Capture the cell that displays the provided text and extract its (X, Y) central coordinate. 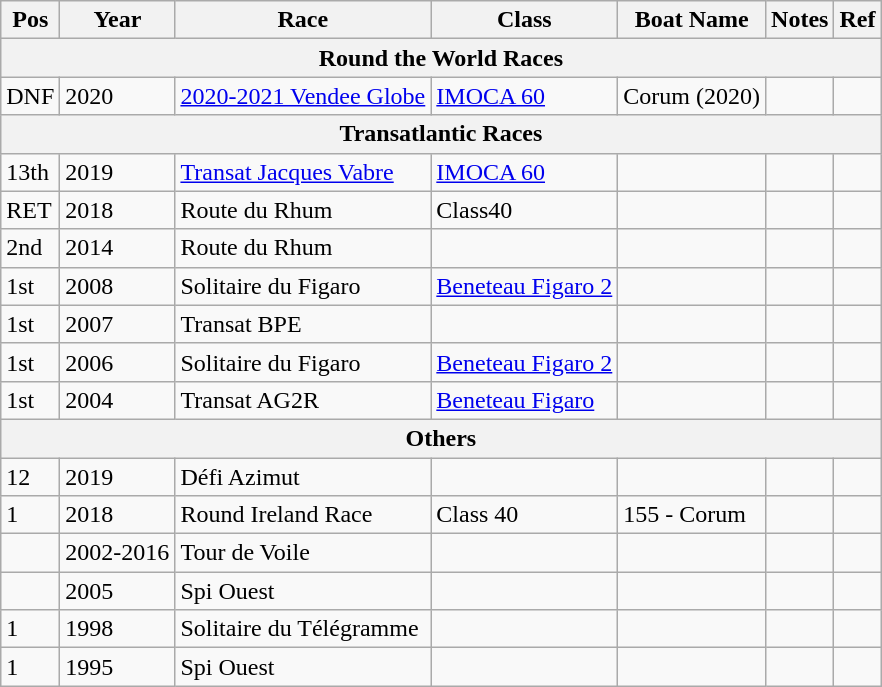
Round the World Races (441, 58)
13th (30, 172)
2005 (118, 591)
Class40 (524, 210)
1998 (118, 629)
Corum (2020) (692, 96)
Race (303, 20)
Transatlantic Races (441, 134)
Pos (30, 20)
12 (30, 477)
Transat Jacques Vabre (303, 172)
Class (524, 20)
Tour de Voile (303, 553)
Boat Name (692, 20)
2020 (118, 96)
Beneteau Figaro (524, 400)
Défi Azimut (303, 477)
2006 (118, 362)
Transat AG2R (303, 400)
2nd (30, 248)
DNF (30, 96)
2020-2021 Vendee Globe (303, 96)
2014 (118, 248)
2002-2016 (118, 553)
Ref (858, 20)
Others (441, 438)
Notes (800, 20)
Transat BPE (303, 324)
2008 (118, 286)
2007 (118, 324)
2004 (118, 400)
RET (30, 210)
155 - Corum (692, 515)
Round Ireland Race (303, 515)
Class 40 (524, 515)
1995 (118, 667)
Year (118, 20)
Solitaire du Télégramme (303, 629)
